Locate the cell with the specified text and output its (x, y) center coordinate. 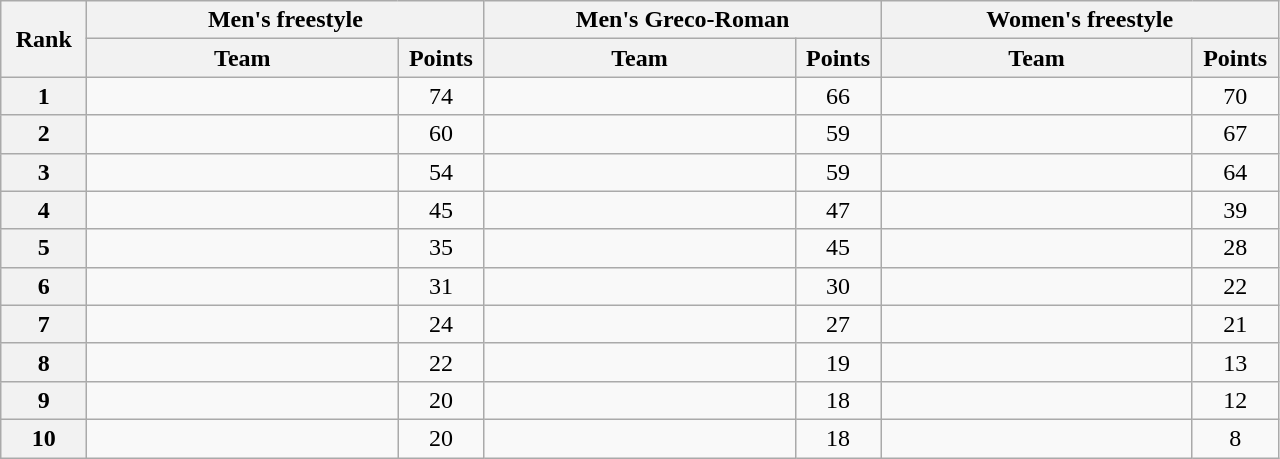
64 (1235, 172)
67 (1235, 134)
27 (838, 324)
6 (44, 286)
54 (441, 172)
30 (838, 286)
74 (441, 96)
Men's freestyle (286, 20)
7 (44, 324)
66 (838, 96)
5 (44, 248)
12 (1235, 400)
35 (441, 248)
Men's Greco-Roman (682, 20)
31 (441, 286)
4 (44, 210)
60 (441, 134)
13 (1235, 362)
24 (441, 324)
Rank (44, 39)
Women's freestyle (1080, 20)
39 (1235, 210)
70 (1235, 96)
47 (838, 210)
21 (1235, 324)
3 (44, 172)
9 (44, 400)
2 (44, 134)
19 (838, 362)
1 (44, 96)
28 (1235, 248)
10 (44, 438)
